Return [x, y] of the center of cell containing provided text 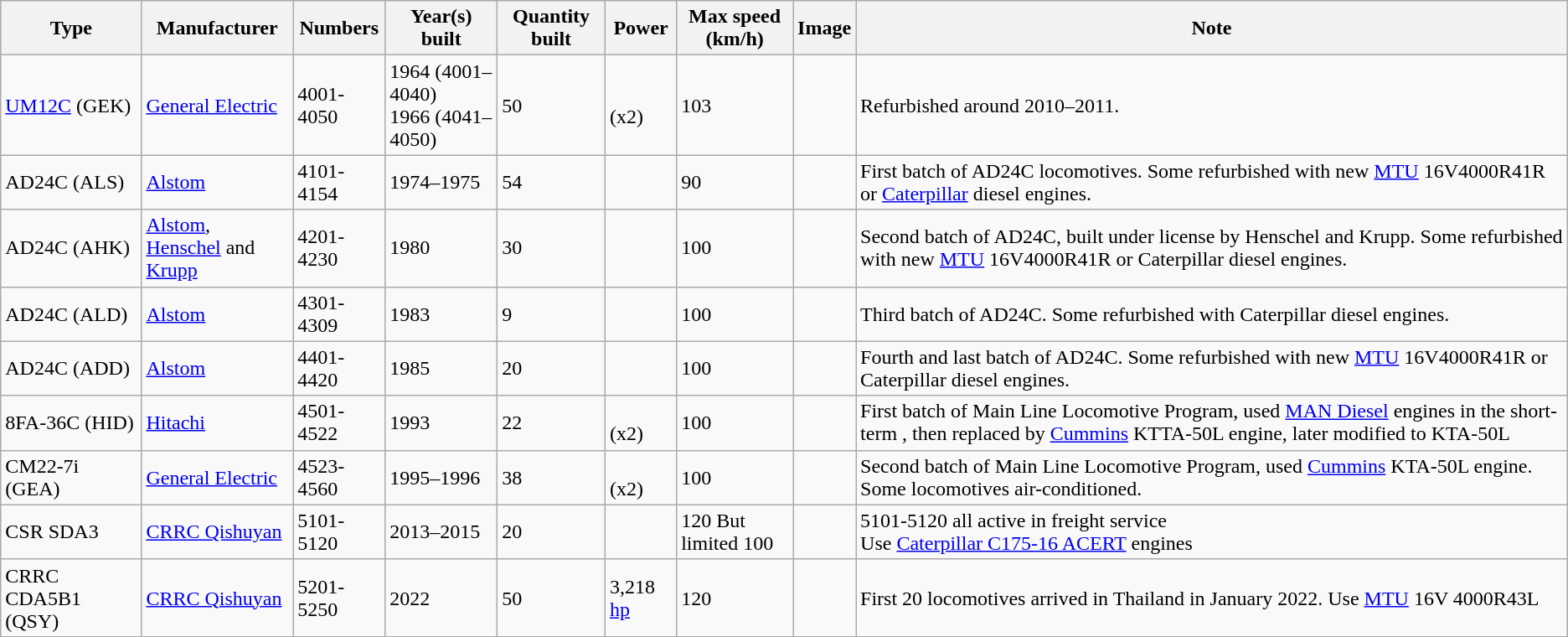
Third batch of AD24C. Some refurbished with Caterpillar diesel engines. [1212, 313]
Power [640, 28]
Quantity built [551, 28]
38 [551, 478]
9 [551, 313]
CSR SDA3 [71, 531]
CRRC CDA5B1 (QSY) [71, 598]
Fourth and last batch of AD24C. Some refurbished with new MTU 16V4000R41R or Caterpillar diesel engines. [1212, 369]
1964 (4001–4040) 1966 (4041–4050) [441, 106]
Manufacturer [218, 28]
Type [71, 28]
Year(s) built [441, 28]
Max speed (km/h) [735, 28]
4401-4420 [339, 369]
AD24C (ALD) [71, 313]
Alstom, Henschel and Krupp [218, 248]
First 20 locomotives arrived in Thailand in January 2022. Use MTU 16V 4000R43L [1212, 598]
103 [735, 106]
Numbers [339, 28]
1983 [441, 313]
4001-4050 [339, 106]
CM22-7i (GEA) [71, 478]
30 [551, 248]
2022 [441, 598]
AD24C (ADD) [71, 369]
4201-4230 [339, 248]
UM12C (GEK) [71, 106]
Second batch of AD24C, built under license by Henschel and Krupp. Some refurbished with new MTU 16V4000R41R or Caterpillar diesel engines. [1212, 248]
4301-4309 [339, 313]
90 [735, 183]
5201-5250 [339, 598]
1980 [441, 248]
Image [824, 28]
2013–2015 [441, 531]
Hitachi [218, 422]
Refurbished around 2010–2011. [1212, 106]
AD24C (AHK) [71, 248]
4501-4522 [339, 422]
AD24C (ALS) [71, 183]
120 But limited 100 [735, 531]
4523-4560 [339, 478]
Note [1212, 28]
First batch of AD24C locomotives. Some refurbished with new MTU 16V4000R41R or Caterpillar diesel engines. [1212, 183]
54 [551, 183]
4101-4154 [339, 183]
1995–1996 [441, 478]
3,218 hp [640, 598]
5101-5120 [339, 531]
8FA-36C (HID) [71, 422]
22 [551, 422]
120 [735, 598]
Second batch of Main Line Locomotive Program, used Cummins KTA-50L engine. Some locomotives air-conditioned. [1212, 478]
1974–1975 [441, 183]
1993 [441, 422]
5101-5120 all active in freight serviceUse Caterpillar C175-16 ACERT engines [1212, 531]
1985 [441, 369]
